Find where the given text appears and provide that cell's center as [X, Y] coordinate. 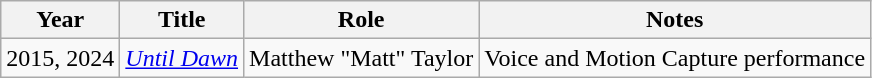
Voice and Motion Capture performance [675, 58]
Year [60, 20]
Until Dawn [182, 58]
Matthew "Matt" Taylor [362, 58]
Role [362, 20]
Notes [675, 20]
Title [182, 20]
2015, 2024 [60, 58]
